Scan for the cell matching the given text and deliver its (x, y) coordinate at center. 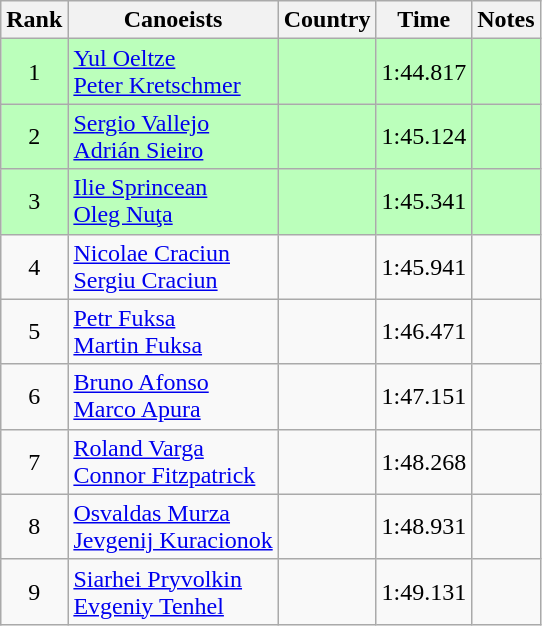
1:45.341 (424, 202)
4 (34, 266)
5 (34, 332)
1:45.941 (424, 266)
3 (34, 202)
1:44.817 (424, 72)
8 (34, 526)
Rank (34, 20)
9 (34, 592)
Siarhei PryvolkinEvgeniy Tenhel (173, 592)
1:45.124 (424, 136)
Notes (506, 20)
6 (34, 396)
Bruno AfonsoMarco Apura (173, 396)
Sergio VallejoAdrián Sieiro (173, 136)
2 (34, 136)
Nicolae CraciunSergiu Craciun (173, 266)
1 (34, 72)
1:49.131 (424, 592)
7 (34, 462)
Osvaldas MurzaJevgenij Kuracionok (173, 526)
Roland VargaConnor Fitzpatrick (173, 462)
Canoeists (173, 20)
1:47.151 (424, 396)
Country (327, 20)
1:48.268 (424, 462)
Ilie SprinceanOleg Nuţa (173, 202)
Time (424, 20)
1:46.471 (424, 332)
Petr FuksaMartin Fuksa (173, 332)
1:48.931 (424, 526)
Yul OeltzePeter Kretschmer (173, 72)
